Identify which cell holds the provided text, then report its (x, y) central coordinate. 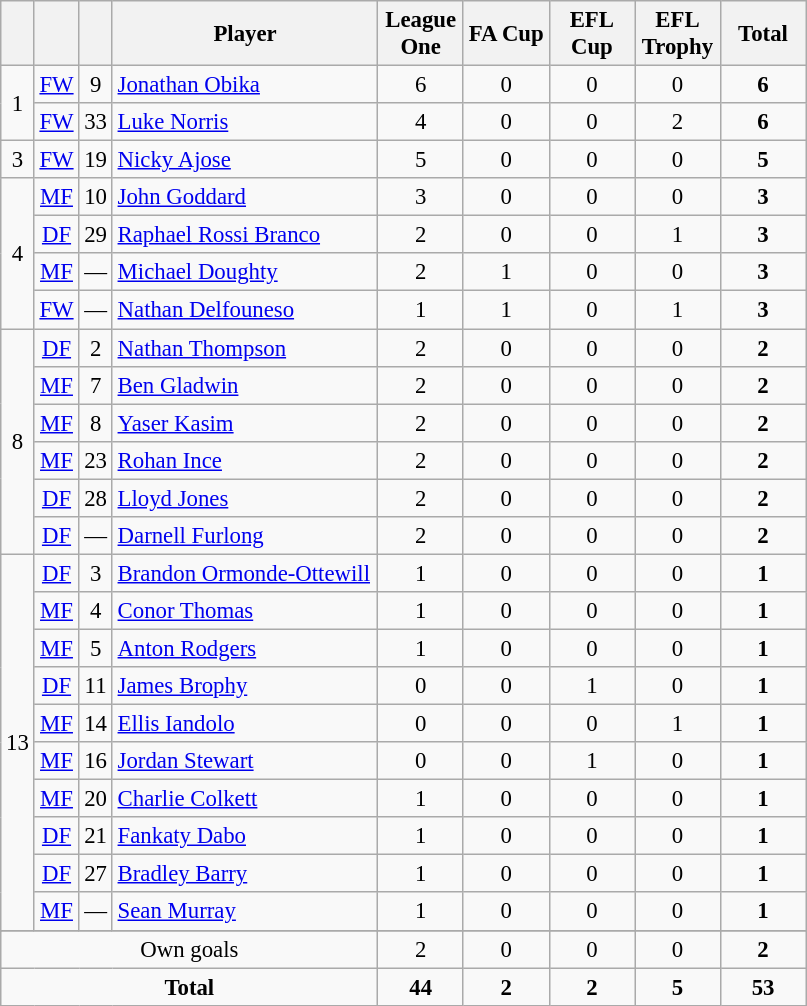
Lloyd Jones (245, 498)
Nathan Delfouneso (245, 310)
Fankaty Dabo (245, 836)
Nicky Ajose (245, 160)
28 (96, 498)
League One (421, 34)
Jordan Stewart (245, 761)
13 (18, 742)
John Goddard (245, 197)
Player (245, 34)
Bradley Barry (245, 874)
Luke Norris (245, 122)
EFL Cup (592, 34)
10 (96, 197)
Darnell Furlong (245, 536)
23 (96, 460)
Jonathan Obika (245, 85)
53 (763, 987)
EFL Trophy (678, 34)
Nathan Thompson (245, 348)
Ben Gladwin (245, 385)
Conor Thomas (245, 611)
9 (96, 85)
29 (96, 235)
11 (96, 686)
Sean Murray (245, 912)
Yaser Kasim (245, 423)
Brandon Ormonde-Ottewill (245, 573)
Ellis Iandolo (245, 724)
7 (96, 385)
21 (96, 836)
James Brophy (245, 686)
33 (96, 122)
Own goals (190, 949)
Anton Rodgers (245, 648)
Raphael Rossi Branco (245, 235)
FA Cup (506, 34)
Charlie Colkett (245, 799)
Rohan Ince (245, 460)
20 (96, 799)
Michael Doughty (245, 273)
14 (96, 724)
16 (96, 761)
19 (96, 160)
44 (421, 987)
27 (96, 874)
